Identify which cell holds the provided text, then report its (x, y) central coordinate. 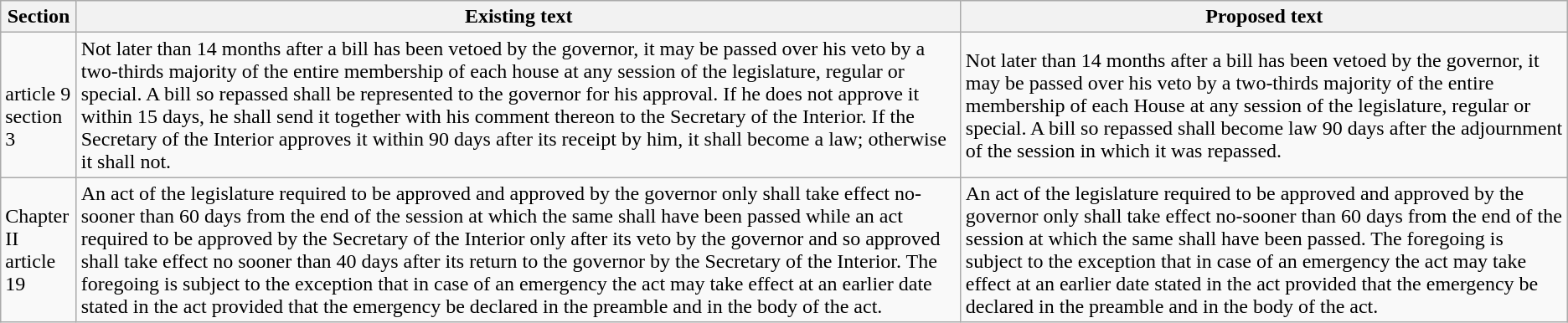
Section (39, 17)
Chapter IIarticle 19 (39, 249)
article 9section 3 (39, 105)
Existing text (518, 17)
Proposed text (1264, 17)
